Identify which cell holds the provided text, then report its [x, y] central coordinate. 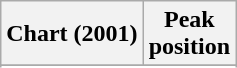
Chart (2001) [72, 34]
Peakposition [189, 34]
